Provide the [x, y] coordinate of the cell's center where the given text is located.  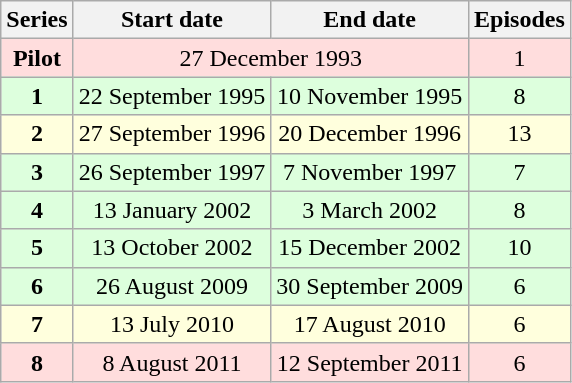
Start date [172, 20]
10 November 1995 [370, 96]
27 September 1996 [172, 134]
5 [37, 248]
26 September 1997 [172, 172]
20 December 1996 [370, 134]
3 March 2002 [370, 210]
15 December 2002 [370, 248]
22 September 1995 [172, 96]
Series [37, 20]
30 September 2009 [370, 286]
4 [37, 210]
12 September 2011 [370, 362]
13 January 2002 [172, 210]
7 November 1997 [370, 172]
3 [37, 172]
End date [370, 20]
8 August 2011 [172, 362]
10 [520, 248]
13 October 2002 [172, 248]
Episodes [520, 20]
13 [520, 134]
17 August 2010 [370, 324]
2 [37, 134]
27 December 1993 [270, 58]
26 August 2009 [172, 286]
13 July 2010 [172, 324]
Pilot [37, 58]
